Identify which cell holds the provided text, then report its [x, y] central coordinate. 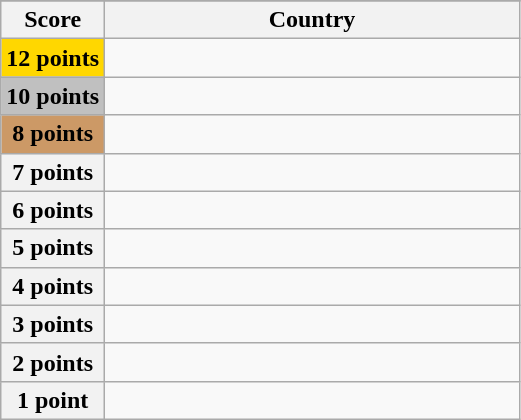
1 point [53, 400]
8 points [53, 134]
10 points [53, 96]
Country [312, 20]
12 points [53, 58]
2 points [53, 362]
4 points [53, 286]
6 points [53, 210]
3 points [53, 324]
7 points [53, 172]
5 points [53, 248]
Score [53, 20]
